For the text-containing cell, return its midpoint in [x, y] coordinate format. 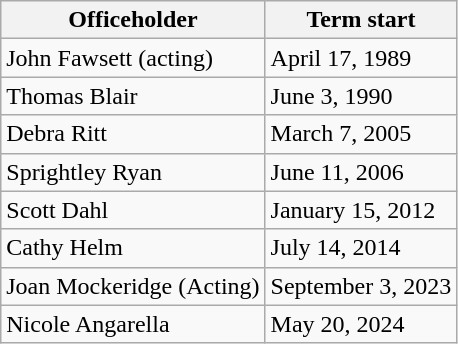
John Fawsett (acting) [133, 58]
January 15, 2012 [361, 210]
Sprightley Ryan [133, 172]
Cathy Helm [133, 248]
Term start [361, 20]
Joan Mockeridge (Acting) [133, 286]
Nicole Angarella [133, 324]
Thomas Blair [133, 96]
June 11, 2006 [361, 172]
May 20, 2024 [361, 324]
July 14, 2014 [361, 248]
Debra Ritt [133, 134]
April 17, 1989 [361, 58]
September 3, 2023 [361, 286]
June 3, 1990 [361, 96]
Scott Dahl [133, 210]
March 7, 2005 [361, 134]
Officeholder [133, 20]
